Return (x, y) of the center of cell containing provided text 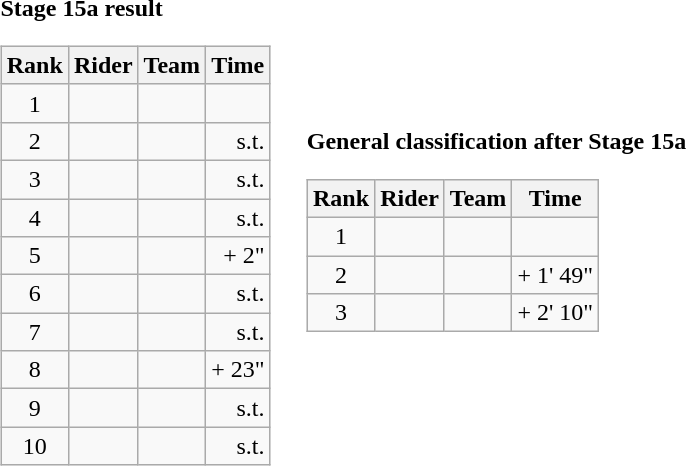
10 (34, 446)
+ 2' 10" (556, 313)
9 (34, 408)
8 (34, 370)
+ 1' 49" (556, 275)
5 (34, 256)
+ 23" (238, 370)
6 (34, 294)
+ 2" (238, 256)
7 (34, 332)
4 (34, 217)
